From the cell containing the given text, extract its center point as [x, y] coordinate. 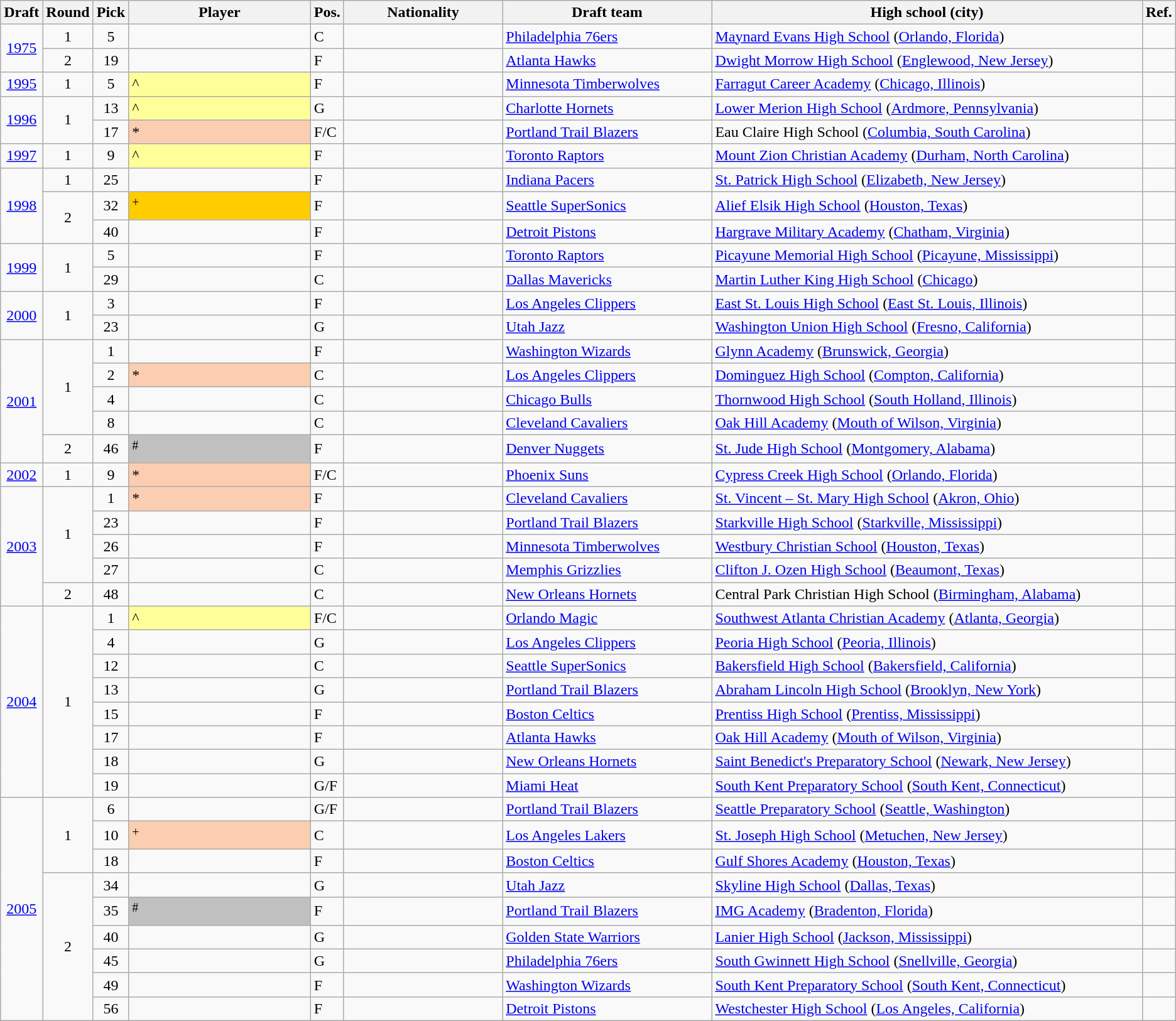
1975 [21, 48]
35 [111, 912]
Martin Luther King High School (Chicago) [927, 279]
Cypress Creek High School (Orlando, Florida) [927, 475]
Seattle Preparatory School (Seattle, Washington) [927, 809]
Miami Heat [607, 786]
St. Joseph High School (Metuchen, New Jersey) [927, 835]
Dwight Morrow High School (Englewood, New Jersey) [927, 60]
15 [111, 714]
29 [111, 279]
1997 [21, 156]
Southwest Atlanta Christian Academy (Atlanta, Georgia) [927, 618]
Hargrave Military Academy (Chatham, Virginia) [927, 232]
Westchester High School (Los Angeles, California) [927, 1008]
Dominguez High School (Compton, California) [927, 375]
Pos. [327, 13]
Orlando Magic [607, 618]
2005 [21, 909]
Eau Claire High School (Columbia, South Carolina) [927, 132]
Mount Zion Christian Academy (Durham, North Carolina) [927, 156]
Nationality [423, 13]
1999 [21, 267]
St. Patrick High School (Elizabeth, New Jersey) [927, 180]
Golden State Warriors [607, 937]
27 [111, 570]
IMG Academy (Bradenton, Florida) [927, 912]
2000 [21, 315]
Abraham Lincoln High School (Brooklyn, New York) [927, 689]
Glynn Academy (Brunswick, Georgia) [927, 351]
High school (city) [927, 13]
Peoria High School (Peoria, Illinois) [927, 642]
2004 [21, 701]
Phoenix Suns [607, 475]
Clifton J. Ozen High School (Beaumont, Texas) [927, 570]
34 [111, 885]
St. Vincent – St. Mary High School (Akron, Ohio) [927, 499]
Saint Benedict's Preparatory School (Newark, New Jersey) [927, 762]
25 [111, 180]
8 [111, 423]
Bakersfield High School (Bakersfield, California) [927, 666]
Prentiss High School (Prentiss, Mississippi) [927, 714]
1998 [21, 206]
10 [111, 835]
Skyline High School (Dallas, Texas) [927, 885]
48 [111, 594]
Farragut Career Academy (Chicago, Illinois) [927, 84]
Los Angeles Lakers [607, 835]
1995 [21, 84]
Denver Nuggets [607, 448]
South Gwinnett High School (Snellville, Georgia) [927, 961]
Lanier High School (Jackson, Mississippi) [927, 937]
Maynard Evans High School (Orlando, Florida) [927, 36]
1996 [21, 120]
Alief Elsik High School (Houston, Texas) [927, 206]
6 [111, 809]
St. Jude High School (Montgomery, Alabama) [927, 448]
Lower Merion High School (Ardmore, Pennsylvania) [927, 108]
Washington Union High School (Fresno, California) [927, 327]
Indiana Pacers [607, 180]
Draft [21, 13]
Player [220, 13]
Thornwood High School (South Holland, Illinois) [927, 399]
Draft team [607, 13]
Starkville High School (Starkville, Mississippi) [927, 522]
Picayune Memorial High School (Picayune, Mississippi) [927, 256]
45 [111, 961]
49 [111, 985]
56 [111, 1008]
Gulf Shores Academy (Houston, Texas) [927, 861]
2001 [21, 401]
46 [111, 448]
Memphis Grizzlies [607, 570]
Chicago Bulls [607, 399]
12 [111, 666]
East St. Louis High School (East St. Louis, Illinois) [927, 303]
Pick [111, 13]
Dallas Mavericks [607, 279]
Charlotte Hornets [607, 108]
32 [111, 206]
Ref. [1158, 13]
26 [111, 546]
Westbury Christian School (Houston, Texas) [927, 546]
2002 [21, 475]
Central Park Christian High School (Birmingham, Alabama) [927, 594]
2003 [21, 546]
Round [68, 13]
3 [111, 303]
